Scan for the cell matching the given text and deliver its [X, Y] coordinate at center. 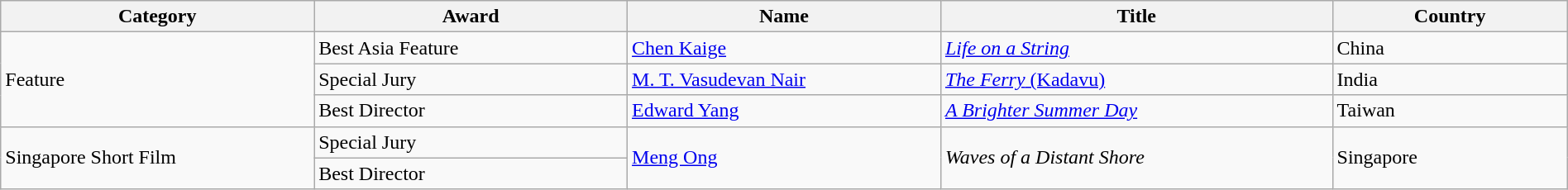
Chen Kaige [784, 48]
India [1450, 79]
Singapore Short Film [157, 158]
A Brighter Summer Day [1136, 111]
M. T. Vasudevan Nair [784, 79]
Award [471, 17]
Country [1450, 17]
Life on a String [1136, 48]
China [1450, 48]
Meng Ong [784, 158]
Category [157, 17]
Edward Yang [784, 111]
Feature [157, 79]
Title [1136, 17]
Waves of a Distant Shore [1136, 158]
Singapore [1450, 158]
The Ferry (Kadavu) [1136, 79]
Name [784, 17]
Taiwan [1450, 111]
Best Asia Feature [471, 48]
